Provide the (X, Y) coordinate of the cell's center where the given text is located.  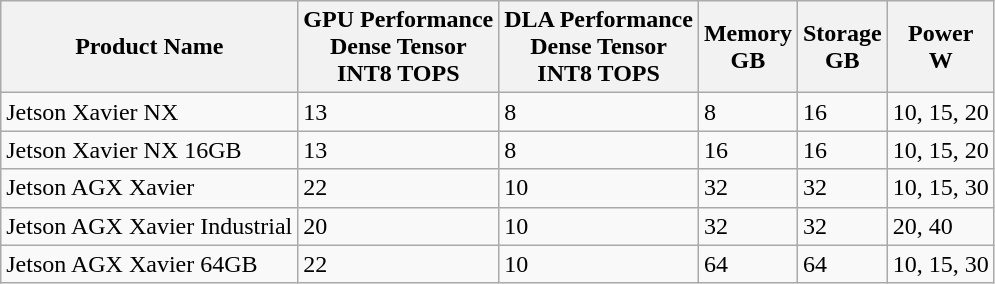
PowerW (940, 47)
Jetson AGX Xavier 64GB (150, 264)
GPU PerformanceDense TensorINT8 TOPS (398, 47)
Jetson Xavier NX 16GB (150, 150)
Jetson AGX Xavier (150, 188)
StorageGB (842, 47)
20, 40 (940, 226)
MemoryGB (748, 47)
DLA PerformanceDense TensorINT8 TOPS (599, 47)
20 (398, 226)
Jetson Xavier NX (150, 112)
Jetson AGX Xavier Industrial (150, 226)
Product Name (150, 47)
